Detect which cell encompasses the target text, then output its [X, Y] center coordinate. 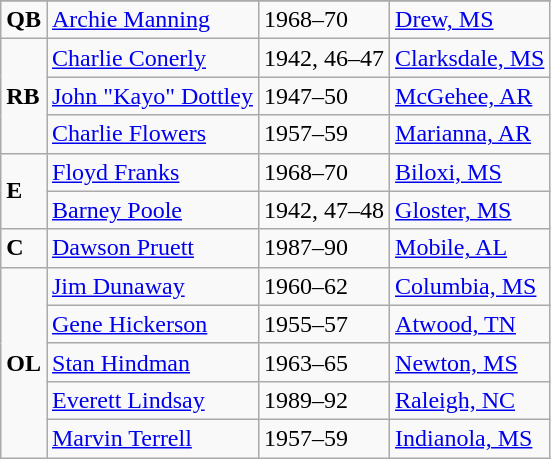
Everett Lindsay [152, 400]
Barney Poole [152, 210]
1987–90 [324, 248]
Dawson Pruett [152, 248]
Charlie Conerly [152, 58]
Charlie Flowers [152, 134]
1942, 46–47 [324, 58]
OL [24, 362]
Jim Dunaway [152, 286]
1955–57 [324, 324]
1963–65 [324, 362]
Stan Hindman [152, 362]
1947–50 [324, 96]
C [24, 248]
Raleigh, NC [470, 400]
Archie Manning [152, 20]
Gloster, MS [470, 210]
Biloxi, MS [470, 172]
Columbia, MS [470, 286]
1989–92 [324, 400]
1942, 47–48 [324, 210]
E [24, 191]
McGehee, AR [470, 96]
RB [24, 96]
Gene Hickerson [152, 324]
Drew, MS [470, 20]
Floyd Franks [152, 172]
Atwood, TN [470, 324]
QB [24, 20]
Newton, MS [470, 362]
Mobile, AL [470, 248]
Marianna, AR [470, 134]
John "Kayo" Dottley [152, 96]
1960–62 [324, 286]
Marvin Terrell [152, 438]
Clarksdale, MS [470, 58]
Indianola, MS [470, 438]
